Return the [X, Y] coordinate for the center point of the cell that contains the specified text.  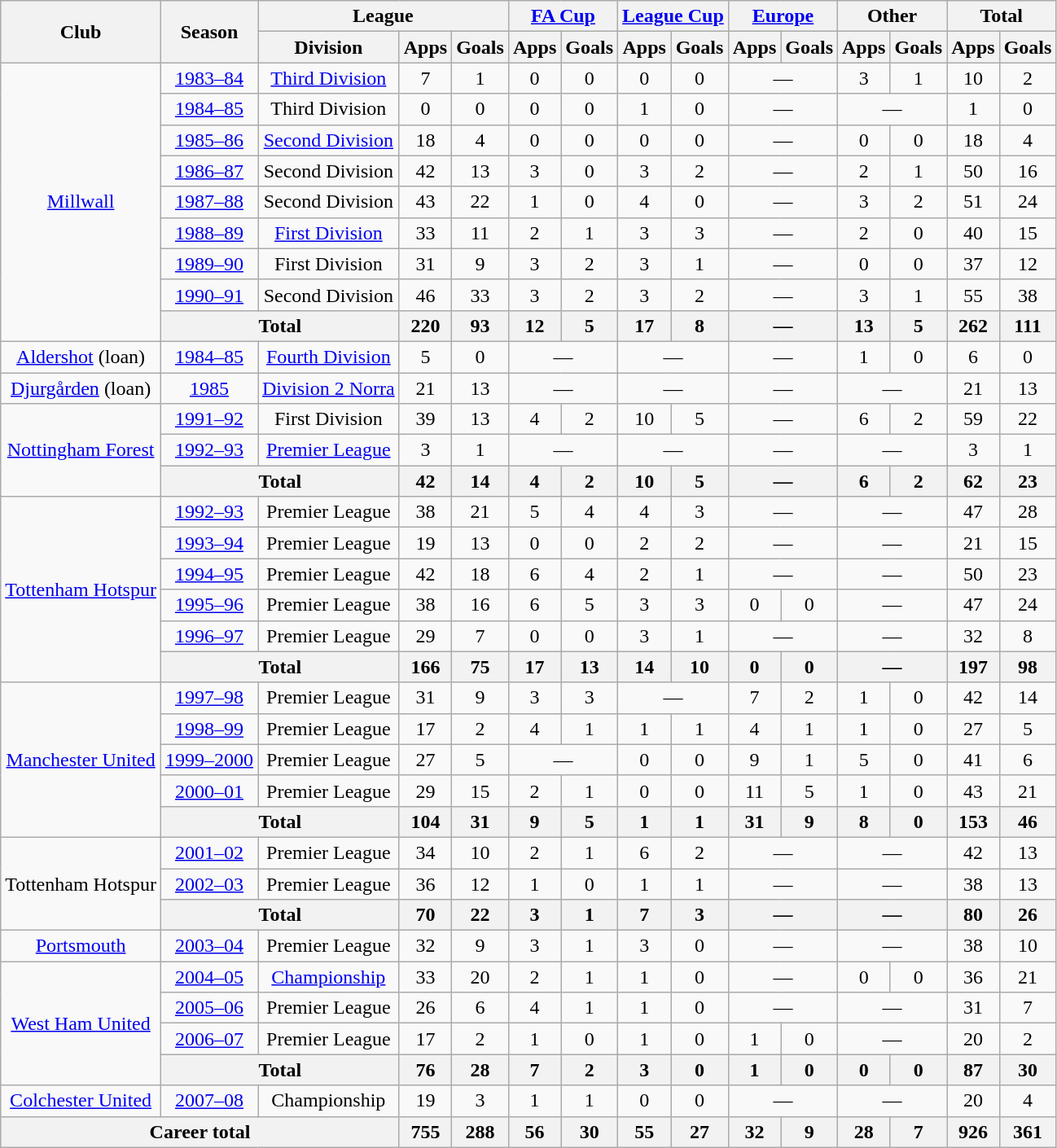
Career total [200, 1132]
Season [208, 32]
1986–87 [208, 171]
1988–89 [208, 233]
West Ham United [81, 1023]
Europe [783, 16]
220 [425, 326]
League [383, 16]
Portsmouth [81, 946]
153 [973, 822]
59 [973, 419]
62 [973, 481]
1983–84 [208, 78]
FA Cup [563, 16]
51 [973, 202]
2001–02 [208, 852]
56 [534, 1132]
87 [973, 1070]
197 [973, 667]
80 [973, 915]
2002–03 [208, 883]
Division [328, 47]
1987–88 [208, 202]
1993–94 [208, 543]
111 [1028, 326]
1998–99 [208, 729]
2003–04 [208, 946]
1985 [208, 388]
2007–08 [208, 1101]
75 [480, 667]
76 [425, 1070]
34 [425, 852]
1994–95 [208, 574]
League Cup [673, 16]
262 [973, 326]
288 [480, 1132]
Aldershot (loan) [81, 357]
Djurgården (loan) [81, 388]
Colchester United [81, 1101]
40 [973, 233]
Millwall [81, 202]
361 [1028, 1132]
Division 2 Norra [328, 388]
2000–01 [208, 791]
1997–98 [208, 698]
1995–96 [208, 605]
755 [425, 1132]
Manchester United [81, 760]
Nottingham Forest [81, 450]
2004–05 [208, 977]
1985–86 [208, 140]
1996–97 [208, 636]
37 [973, 264]
41 [973, 760]
104 [425, 822]
2006–07 [208, 1039]
70 [425, 915]
926 [973, 1132]
166 [425, 667]
93 [480, 326]
1991–92 [208, 419]
39 [425, 419]
98 [1028, 667]
1990–91 [208, 295]
Club [81, 32]
1989–90 [208, 264]
1999–2000 [208, 760]
2005–06 [208, 1008]
Fourth Division [328, 357]
Other [893, 16]
